Return the [x, y] coordinate for the center point of the cell that contains the specified text.  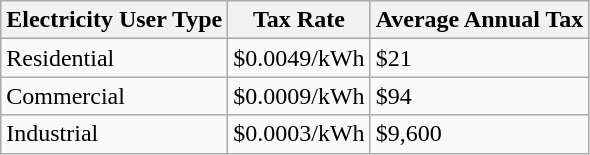
$9,600 [480, 134]
$0.0009/kWh [299, 96]
Tax Rate [299, 20]
$0.0049/kWh [299, 58]
$94 [480, 96]
Average Annual Tax [480, 20]
Residential [114, 58]
Commercial [114, 96]
Industrial [114, 134]
$21 [480, 58]
Electricity User Type [114, 20]
$0.0003/kWh [299, 134]
